Identify which cell holds the provided text, then report its (x, y) central coordinate. 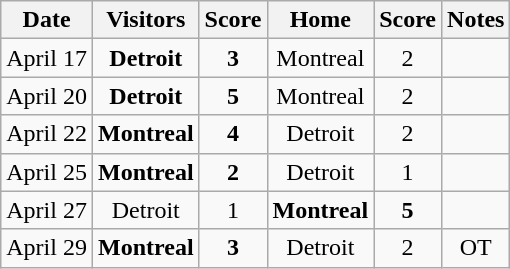
April 29 (47, 248)
April 20 (47, 96)
April 17 (47, 58)
4 (233, 134)
April 22 (47, 134)
April 25 (47, 172)
Home (320, 20)
Date (47, 20)
OT (476, 248)
Visitors (146, 20)
Notes (476, 20)
April 27 (47, 210)
